Capture the cell that displays the provided text and extract its [X, Y] central coordinate. 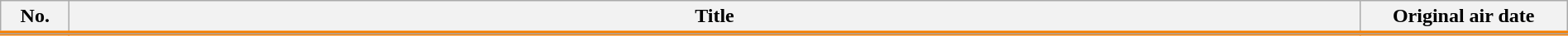
Original air date [1464, 17]
Title [715, 17]
No. [35, 17]
